Return the (x, y) coordinate for the center point of the cell that contains the specified text.  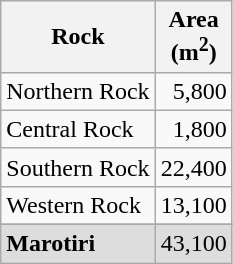
Rock (78, 37)
22,400 (194, 167)
Northern Rock (78, 91)
43,100 (194, 244)
13,100 (194, 205)
Western Rock (78, 205)
Southern Rock (78, 167)
Central Rock (78, 129)
Area(m2) (194, 37)
Marotiri (78, 244)
5,800 (194, 91)
1,800 (194, 129)
